Identify which cell holds the provided text, then report its [X, Y] central coordinate. 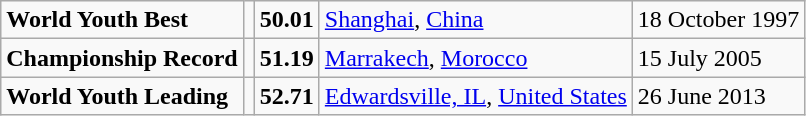
26 June 2013 [718, 96]
18 October 1997 [718, 20]
Shanghai, China [476, 20]
Edwardsville, IL, United States [476, 96]
World Youth Best [122, 20]
52.71 [286, 96]
50.01 [286, 20]
World Youth Leading [122, 96]
Championship Record [122, 58]
Marrakech, Morocco [476, 58]
15 July 2005 [718, 58]
51.19 [286, 58]
